Search for the cell housing the specified text and yield its [x, y] center coordinate. 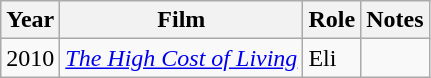
Eli [332, 58]
Notes [395, 20]
Film [182, 20]
The High Cost of Living [182, 58]
Year [30, 20]
Role [332, 20]
2010 [30, 58]
